Determine the [x, y] coordinate at the center of the cell enclosing the given text.  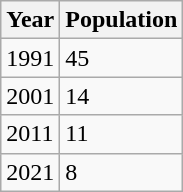
2011 [30, 134]
2001 [30, 96]
1991 [30, 58]
Year [30, 20]
Population [122, 20]
11 [122, 134]
8 [122, 172]
2021 [30, 172]
14 [122, 96]
45 [122, 58]
